From the cell containing the given text, extract its center point as [X, Y] coordinate. 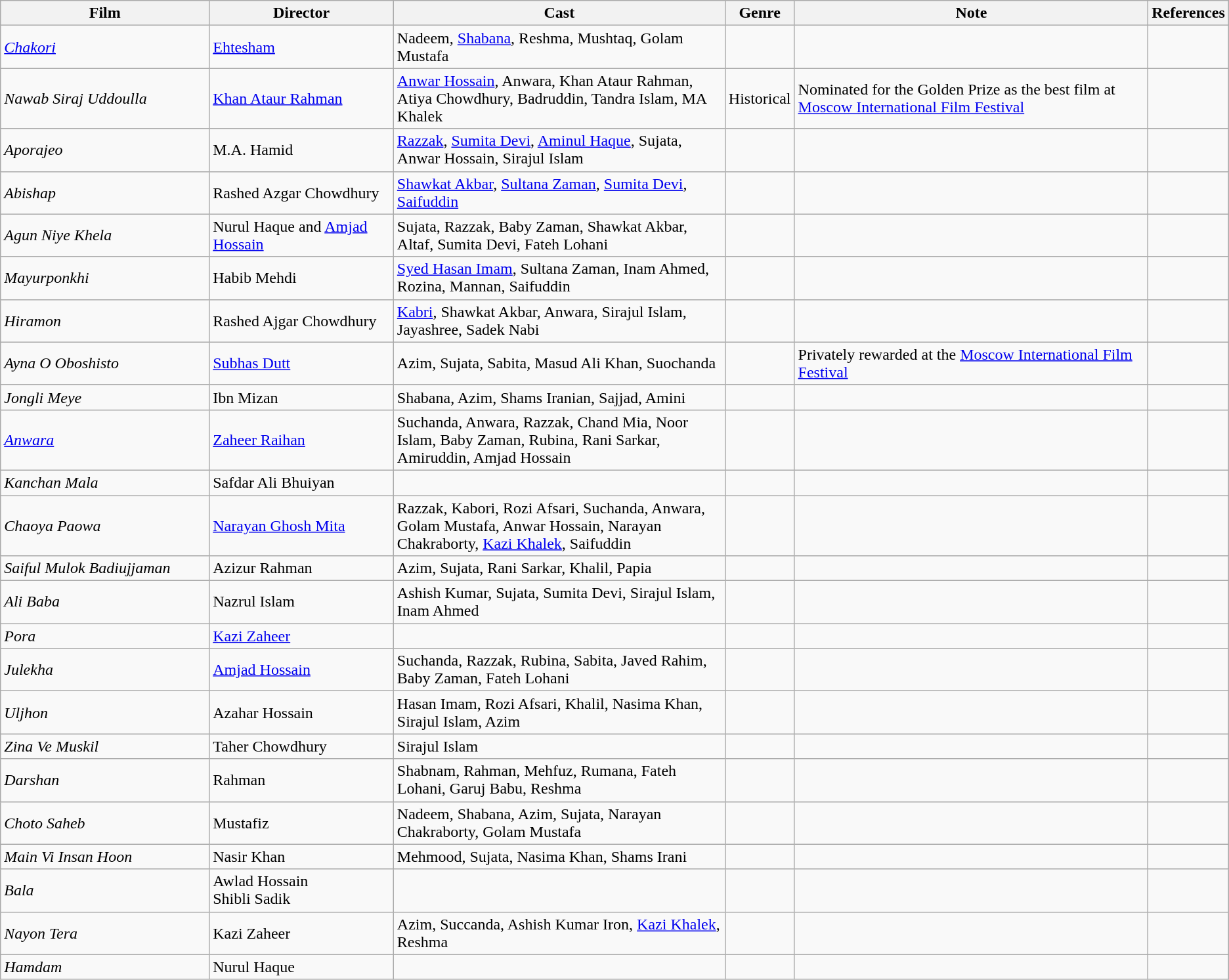
Saiful Mulok Badiujjaman [105, 568]
Azim, Sujata, Rani Sarkar, Khalil, Papia [559, 568]
Taher Chowdhury [302, 746]
Note [972, 13]
Ayna O Oboshisto [105, 364]
Shabana, Azim, Shams Iranian, Sajjad, Amini [559, 397]
Safdar Ali Bhuiyan [302, 482]
Mayurponkhi [105, 278]
Mustafiz [302, 823]
Ashish Kumar, Sujata, Sumita Devi, Sirajul Islam, Inam Ahmed [559, 603]
Awlad HossainShibli Sadik [302, 890]
Suchanda, Anwara, Razzak, Chand Mia, Noor Islam, Baby Zaman, Rubina, Rani Sarkar, Amiruddin, Amjad Hossain [559, 440]
Suchanda, Razzak, Rubina, Sabita, Javed Rahim, Baby Zaman, Fateh Lohani [559, 670]
Shawkat Akbar, Sultana Zaman, Sumita Devi, Saifuddin [559, 193]
Shabnam, Rahman, Mehfuz, Rumana, Fateh Lohani, Garuj Babu, Reshma [559, 780]
Pora [105, 636]
Razzak, Sumita Devi, Aminul Haque, Sujata, Anwar Hossain, Sirajul Islam [559, 150]
Mehmood, Sujata, Nasima Khan, Shams Irani [559, 857]
Habib Mehdi [302, 278]
Kabri, Shawkat Akbar, Anwara, Sirajul Islam, Jayashree, Sadek Nabi [559, 320]
Azim, Sujata, Sabita, Masud Ali Khan, Suochanda [559, 364]
Abishap [105, 193]
Nadeem, Shabana, Reshma, Mushtaq, Golam Mustafa [559, 47]
M.A. Hamid [302, 150]
Azizur Rahman [302, 568]
Chaoya Paowa [105, 525]
Sujata, Razzak, Baby Zaman, Shawkat Akbar, Altaf, Sumita Devi, Fateh Lohani [559, 235]
Nominated for the Golden Prize as the best film at Moscow International Film Festival [972, 98]
Anwar Hossain, Anwara, Khan Ataur Rahman, Atiya Chowdhury, Badruddin, Tandra Islam, MA Khalek [559, 98]
Syed Hasan Imam, Sultana Zaman, Inam Ahmed, Rozina, Mannan, Saifuddin [559, 278]
Hasan Imam, Rozi Afsari, Khalil, Nasima Khan, Sirajul Islam, Azim [559, 713]
Director [302, 13]
Amjad Hossain [302, 670]
Aporajeo [105, 150]
Choto Saheb [105, 823]
Azahar Hossain [302, 713]
Darshan [105, 780]
Bala [105, 890]
Cast [559, 13]
Film [105, 13]
Nurul Haque [302, 967]
Rahman [302, 780]
Chakori [105, 47]
Nadeem, Shabana, Azim, Sujata, Narayan Chakraborty, Golam Mustafa [559, 823]
Rashed Azgar Chowdhury [302, 193]
Azim, Succanda, Ashish Kumar Iron, Kazi Khalek, Reshma [559, 933]
Hiramon [105, 320]
Nasir Khan [302, 857]
Genre [760, 13]
Nawab Siraj Uddoulla [105, 98]
Ali Baba [105, 603]
Kanchan Mala [105, 482]
Razzak, Kabori, Rozi Afsari, Suchanda, Anwara, Golam Mustafa, Anwar Hossain, Narayan Chakraborty, Kazi Khalek, Saifuddin [559, 525]
Rashed Ajgar Chowdhury [302, 320]
Sirajul Islam [559, 746]
Ehtesham [302, 47]
Ibn Mizan [302, 397]
Privately rewarded at the Moscow International Film Festival [972, 364]
Jongli Meye [105, 397]
References [1188, 13]
Nurul Haque and Amjad Hossain [302, 235]
Main Vi Insan Hoon [105, 857]
Narayan Ghosh Mita [302, 525]
Zaheer Raihan [302, 440]
Subhas Dutt [302, 364]
Nazrul Islam [302, 603]
Anwara [105, 440]
Zina Ve Muskil [105, 746]
Khan Ataur Rahman [302, 98]
Julekha [105, 670]
Historical [760, 98]
Agun Niye Khela [105, 235]
Nayon Tera [105, 933]
Uljhon [105, 713]
Hamdam [105, 967]
